Pinpoint the cell where the given text exists, returning its (X, Y) midpoint coordinate. 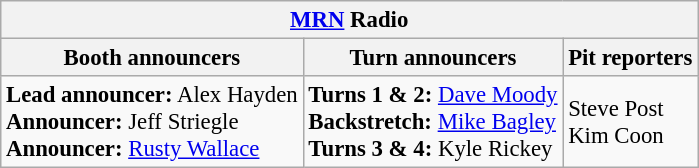
MRN Radio (350, 20)
Turn announcers (433, 58)
Booth announcers (152, 58)
Turns 1 & 2: Dave MoodyBackstretch: Mike BagleyTurns 3 & 4: Kyle Rickey (433, 122)
Lead announcer: Alex HaydenAnnouncer: Jeff StriegleAnnouncer: Rusty Wallace (152, 122)
Steve PostKim Coon (630, 122)
Pit reporters (630, 58)
